Determine the [X, Y] coordinate at the center of the cell enclosing the given text.  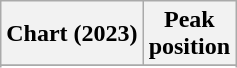
Chart (2023) [72, 34]
Peakposition [189, 34]
